Identify which cell holds the provided text, then report its (x, y) central coordinate. 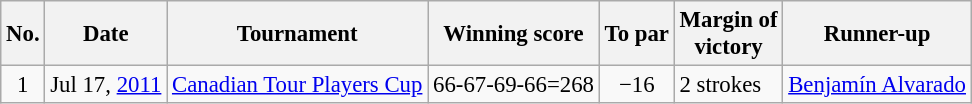
No. (23, 34)
Winning score (514, 34)
2 strokes (728, 85)
To par (636, 34)
1 (23, 85)
−16 (636, 85)
Tournament (298, 34)
Jul 17, 2011 (106, 85)
Runner-up (877, 34)
Canadian Tour Players Cup (298, 85)
Benjamín Alvarado (877, 85)
Date (106, 34)
Margin ofvictory (728, 34)
66-67-69-66=268 (514, 85)
